Return [x, y] of the center of cell containing provided text 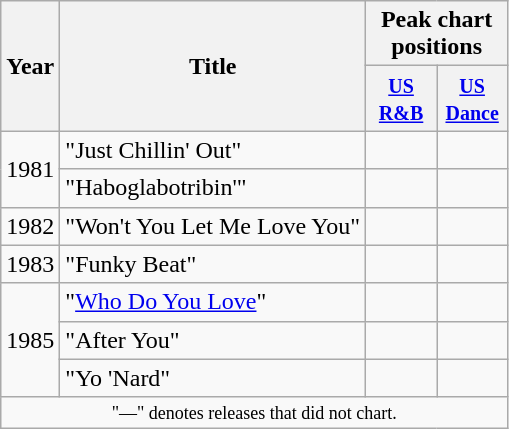
"Won't You Let Me Love You" [213, 226]
USR&B [402, 98]
"Yo 'Nard" [213, 378]
1981 [30, 169]
"Haboglabotribin'" [213, 188]
"—" denotes releases that did not chart. [254, 412]
Year [30, 66]
1985 [30, 340]
1982 [30, 226]
"Just Chillin' Out" [213, 150]
Peak chart positions [437, 34]
"Who Do You Love" [213, 302]
USDance [472, 98]
1983 [30, 264]
Title [213, 66]
"After You" [213, 340]
"Funky Beat" [213, 264]
